Scan for the cell matching the given text and deliver its [x, y] coordinate at center. 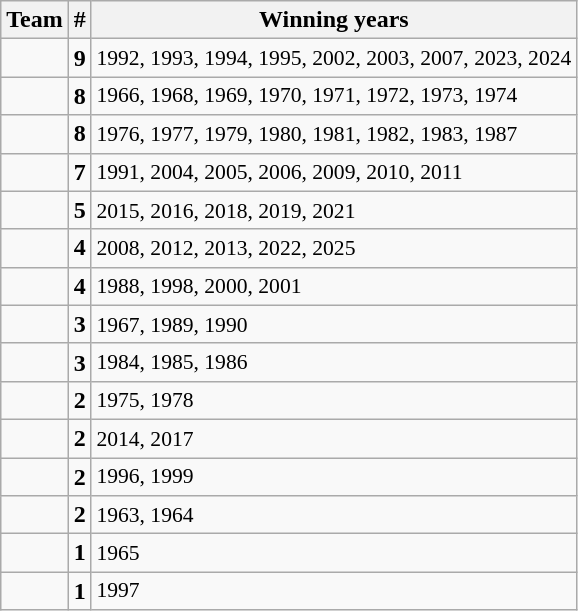
2008, 2012, 2013, 2022, 2025 [334, 248]
# [80, 20]
1988, 1998, 2000, 2001 [334, 286]
1996, 1999 [334, 477]
2015, 2016, 2018, 2019, 2021 [334, 210]
1965 [334, 553]
1991, 2004, 2005, 2006, 2009, 2010, 2011 [334, 172]
Winning years [334, 20]
2014, 2017 [334, 438]
7 [80, 172]
1984, 1985, 1986 [334, 362]
Team [35, 20]
1992, 1993, 1994, 1995, 2002, 2003, 2007, 2023, 2024 [334, 58]
1976, 1977, 1979, 1980, 1981, 1982, 1983, 1987 [334, 134]
1997 [334, 591]
1966, 1968, 1969, 1970, 1971, 1972, 1973, 1974 [334, 96]
5 [80, 210]
1963, 1964 [334, 515]
1975, 1978 [334, 400]
1967, 1989, 1990 [334, 324]
9 [80, 58]
